Pinpoint the cell where the given text exists, returning its (x, y) midpoint coordinate. 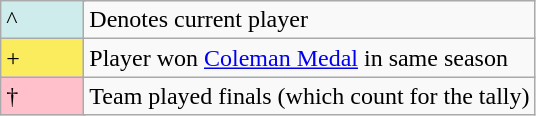
Player won Coleman Medal in same season (310, 58)
Team played finals (which count for the tally) (310, 96)
+ (42, 58)
Denotes current player (310, 20)
^ (42, 20)
† (42, 96)
